Return the (x, y) coordinate for the center point of the cell that contains the specified text.  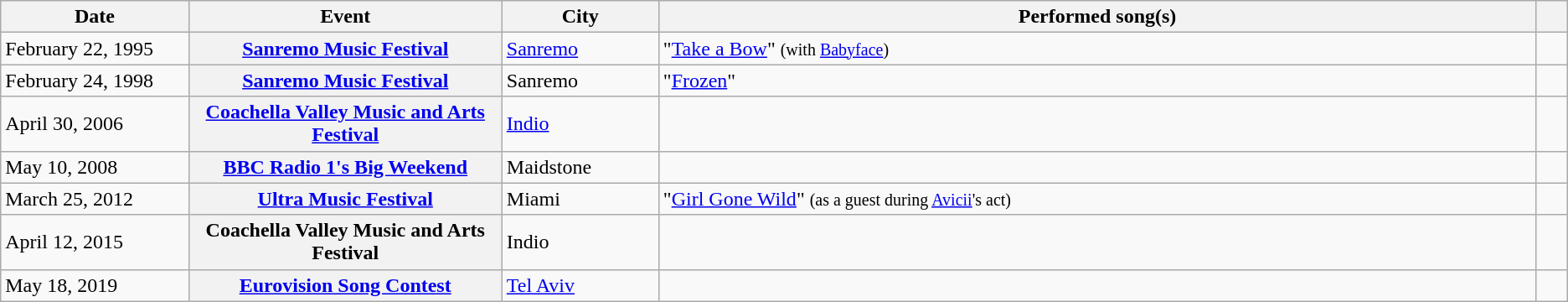
"Take a Bow" (with Babyface) (1097, 49)
Ultra Music Festival (345, 199)
"Girl Gone Wild" (as a guest during Avicii's act) (1097, 199)
April 12, 2015 (95, 242)
Event (345, 17)
Tel Aviv (580, 285)
Maidstone (580, 167)
BBC Radio 1's Big Weekend (345, 167)
May 10, 2008 (95, 167)
March 25, 2012 (95, 199)
February 24, 1998 (95, 81)
Eurovision Song Contest (345, 285)
February 22, 1995 (95, 49)
City (580, 17)
Performed song(s) (1097, 17)
Miami (580, 199)
Date (95, 17)
April 30, 2006 (95, 124)
May 18, 2019 (95, 285)
"Frozen" (1097, 81)
